From the cell containing the given text, extract its center point as [x, y] coordinate. 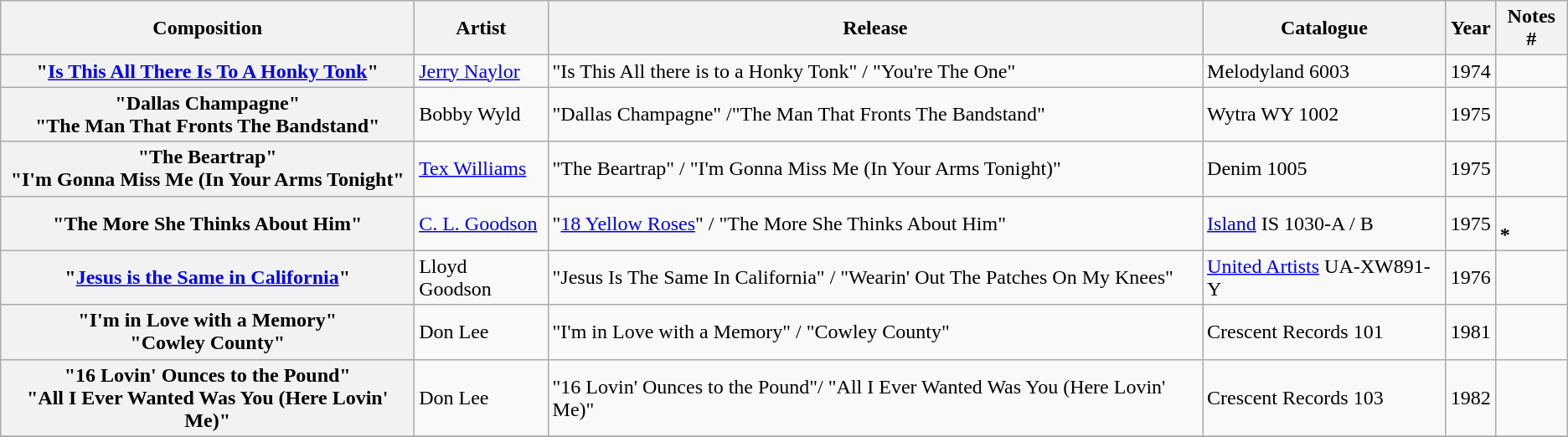
"Is This All There Is To A Honky Tonk" [208, 71]
Island IS 1030-A / B [1325, 223]
Composition [208, 28]
"The Beartrap" / "I'm Gonna Miss Me (In Your Arms Tonight)" [875, 169]
Crescent Records 103 [1325, 398]
"Dallas Champagne" /"The Man That Fronts The Bandstand" [875, 114]
United Artists UA-XW891-Y [1325, 278]
Release [875, 28]
"16 Lovin' Ounces to the Pound" "All I Ever Wanted Was You (Here Lovin' Me)" [208, 398]
Tex Williams [481, 169]
Melodyland 6003 [1325, 71]
"I'm in Love with a Memory" / "Cowley County" [875, 332]
"16 Lovin' Ounces to the Pound"/ "All I Ever Wanted Was You (Here Lovin' Me)" [875, 398]
Crescent Records 101 [1325, 332]
"Dallas Champagne""The Man That Fronts The Bandstand" [208, 114]
Wytra WY 1002 [1325, 114]
"The More She Thinks About Him" [208, 223]
"I'm in Love with a Memory" "Cowley County" [208, 332]
"The Beartrap""I'm Gonna Miss Me (In Your Arms Tonight" [208, 169]
Lloyd Goodson [481, 278]
"18 Yellow Roses" / "The More She Thinks About Him" [875, 223]
1981 [1471, 332]
Bobby Wyld [481, 114]
1974 [1471, 71]
Year [1471, 28]
Notes # [1531, 28]
Catalogue [1325, 28]
Artist [481, 28]
"Jesus Is The Same In California" / "Wearin' Out The Patches On My Knees" [875, 278]
C. L. Goodson [481, 223]
1976 [1471, 278]
"Is This All there is to a Honky Tonk" / "You're The One" [875, 71]
1982 [1471, 398]
"Jesus is the Same in California" [208, 278]
Denim 1005 [1325, 169]
* [1531, 223]
Jerry Naylor [481, 71]
